From the cell containing the given text, extract its center point as (X, Y) coordinate. 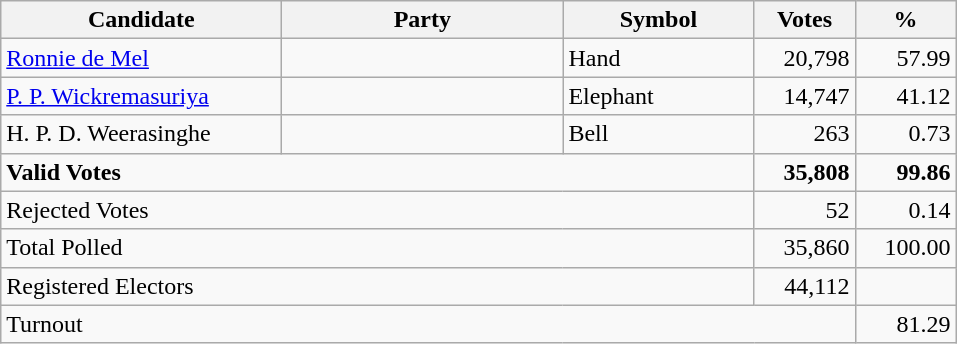
Bell (658, 134)
263 (804, 134)
57.99 (906, 58)
Party (422, 20)
41.12 (906, 96)
Rejected Votes (378, 210)
Hand (658, 58)
0.14 (906, 210)
Total Polled (378, 248)
H. P. D. Weerasinghe (142, 134)
35,860 (804, 248)
14,747 (804, 96)
Ronnie de Mel (142, 58)
Candidate (142, 20)
Elephant (658, 96)
52 (804, 210)
Turnout (428, 324)
99.86 (906, 172)
35,808 (804, 172)
P. P. Wickremasuriya (142, 96)
100.00 (906, 248)
Symbol (658, 20)
0.73 (906, 134)
% (906, 20)
Votes (804, 20)
20,798 (804, 58)
Valid Votes (378, 172)
81.29 (906, 324)
44,112 (804, 286)
Registered Electors (378, 286)
